Identify which cell holds the provided text, then report its (x, y) central coordinate. 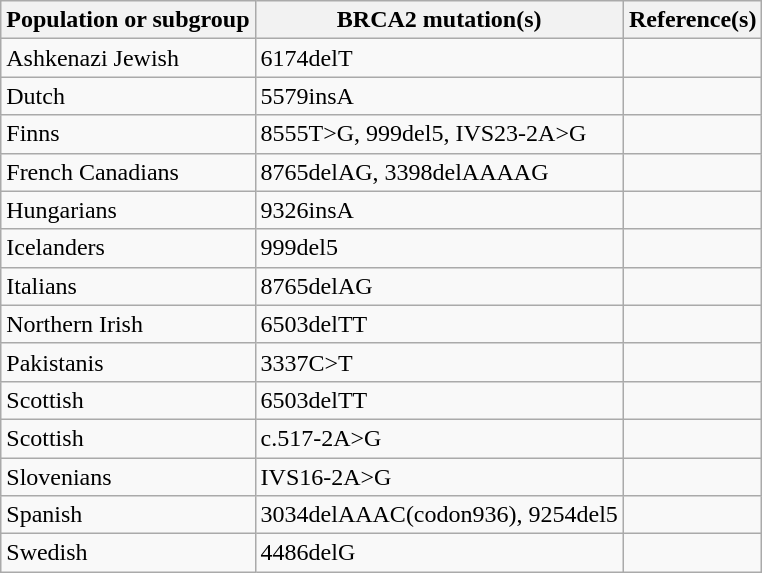
Ashkenazi Jewish (128, 58)
999del5 (439, 248)
IVS16-2A>G (439, 477)
Slovenians (128, 477)
c.517-2A>G (439, 438)
Icelanders (128, 248)
Hungarians (128, 210)
3337C>T (439, 362)
Population or subgroup (128, 20)
Dutch (128, 96)
9326insA (439, 210)
Pakistanis (128, 362)
Finns (128, 134)
8555T>G, 999del5, IVS23-2A>G (439, 134)
8765delAG, 3398delAAAAG (439, 172)
8765delAG (439, 286)
French Canadians (128, 172)
Italians (128, 286)
6174delT (439, 58)
Spanish (128, 515)
Swedish (128, 553)
BRCA2 mutation(s) (439, 20)
Reference(s) (692, 20)
4486delG (439, 553)
Northern Irish (128, 324)
3034delAAAC(codon936), 9254del5 (439, 515)
5579insA (439, 96)
